Search for the cell housing the specified text and yield its (X, Y) center coordinate. 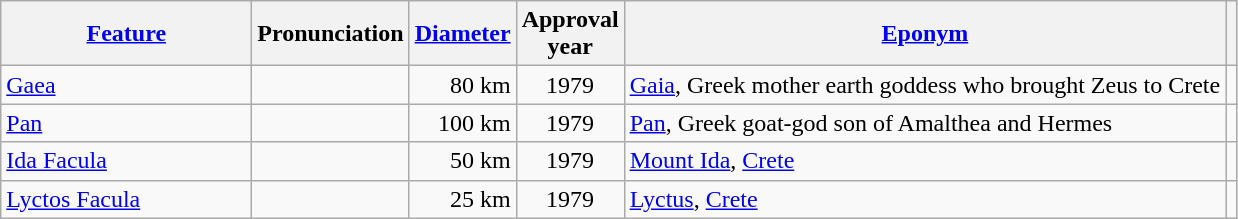
100 km (462, 123)
Feature (126, 34)
Approvalyear (570, 34)
80 km (462, 85)
Gaea (126, 85)
Pan (126, 123)
Eponym (925, 34)
Lyctus, Crete (925, 199)
Diameter (462, 34)
Ida Facula (126, 161)
Lyctos Facula (126, 199)
50 km (462, 161)
Gaia, Greek mother earth goddess who brought Zeus to Crete (925, 85)
Mount Ida, Crete (925, 161)
25 km (462, 199)
Pan, Greek goat-god son of Amalthea and Hermes (925, 123)
Pronunciation (330, 34)
